Determine the [X, Y] coordinate at the center of the cell enclosing the given text.  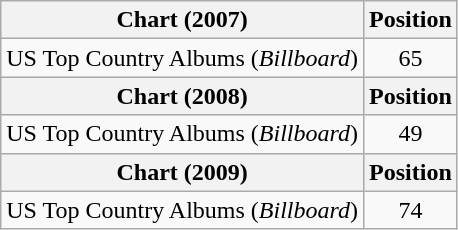
49 [411, 134]
65 [411, 58]
Chart (2007) [182, 20]
74 [411, 210]
Chart (2009) [182, 172]
Chart (2008) [182, 96]
